Pinpoint the cell where the given text exists, returning its (X, Y) midpoint coordinate. 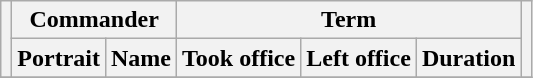
Term (349, 20)
Took office (239, 58)
Duration (468, 58)
Name (140, 58)
Commander (94, 20)
Left office (359, 58)
Portrait (59, 58)
